Extract the (X, Y) coordinate from the center of the cell holding the provided text.  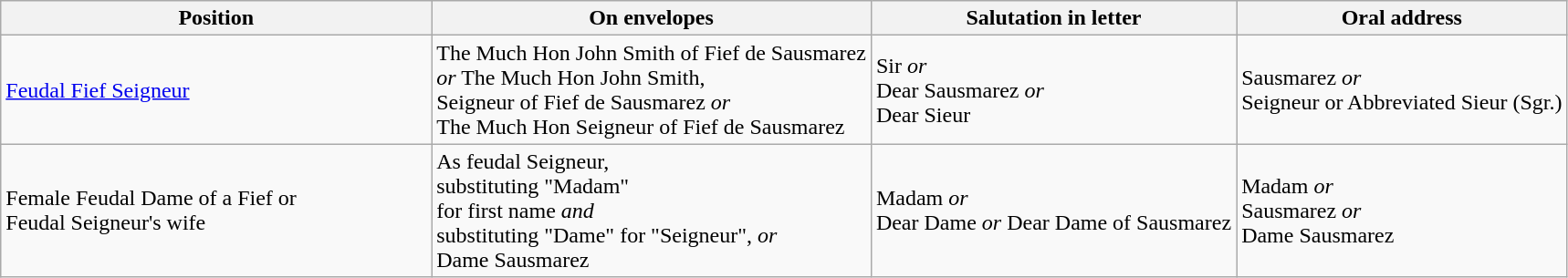
Oral address (1402, 18)
Madam orSausmarez orDame Sausmarez (1402, 211)
Position (216, 18)
As feudal Seigneur,substituting "Madam"for first name andsubstituting "Dame" for "Seigneur", orDame Sausmarez (652, 211)
Sausmarez orSeigneur or Abbreviated Sieur (Sgr.) (1402, 89)
The Much Hon John Smith of Fief de Sausmarez or The Much Hon John Smith,Seigneur of Fief de Sausmarez orThe Much Hon Seigneur of Fief de Sausmarez (652, 89)
Female Feudal Dame of a Fief orFeudal Seigneur's wife (216, 211)
Salutation in letter (1053, 18)
Feudal Fief Seigneur (216, 89)
Madam orDear Dame or Dear Dame of Sausmarez (1053, 211)
On envelopes (652, 18)
Sir orDear Sausmarez orDear Sieur (1053, 89)
